Detect which cell encompasses the target text, then output its [x, y] center coordinate. 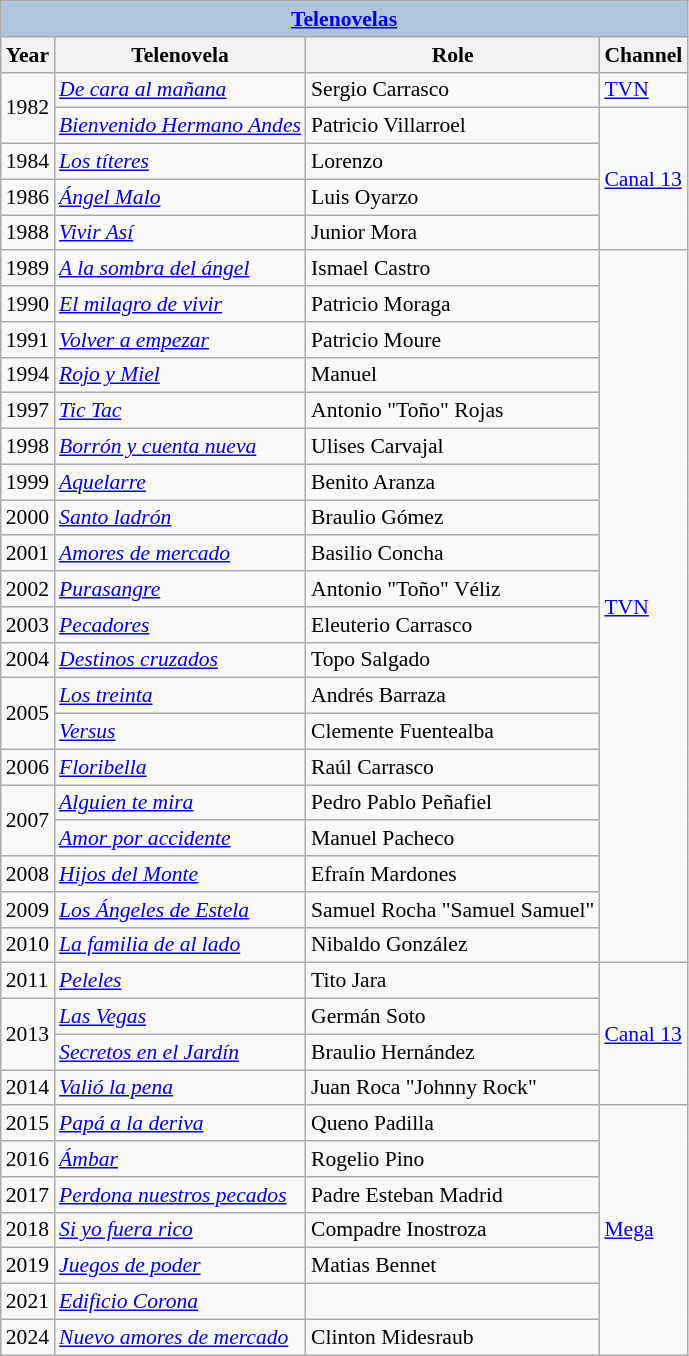
2009 [28, 910]
1986 [28, 197]
Telenovela [180, 55]
Telenovelas [344, 19]
1990 [28, 304]
Compadre Inostroza [452, 1230]
Amor por accidente [180, 839]
1999 [28, 482]
2001 [28, 554]
Ulises Carvajal [452, 447]
2007 [28, 820]
Bienvenido Hermano Andes [180, 126]
1994 [28, 375]
Matias Bennet [452, 1266]
Efraín Mardones [452, 874]
Volver a empezar [180, 340]
De cara al mañana [180, 90]
Sergio Carrasco [452, 90]
1991 [28, 340]
Hijos del Monte [180, 874]
Raúl Carrasco [452, 767]
Channel [643, 55]
Year [28, 55]
Los títeres [180, 162]
Amores de mercado [180, 554]
Borrón y cuenta nueva [180, 447]
Braulio Hernández [452, 1052]
1988 [28, 233]
2011 [28, 981]
2014 [28, 1088]
Los treinta [180, 696]
La familia de al lado [180, 945]
Ismael Castro [452, 269]
Secretos en el Jardín [180, 1052]
Nuevo amores de mercado [180, 1337]
Rogelio Pino [452, 1159]
2015 [28, 1124]
Alguien te mira [180, 803]
2002 [28, 589]
Role [452, 55]
2017 [28, 1195]
Peleles [180, 981]
2021 [28, 1302]
2008 [28, 874]
Antonio "Toño" Véliz [452, 589]
El milagro de vivir [180, 304]
2000 [28, 518]
Clemente Fuentealba [452, 732]
Tito Jara [452, 981]
Nibaldo González [452, 945]
Tic Tac [180, 411]
Perdona nuestros pecados [180, 1195]
2013 [28, 1034]
Germán Soto [452, 1017]
Mega [643, 1230]
Samuel Rocha "Samuel Samuel" [452, 910]
Edificio Corona [180, 1302]
Queno Padilla [452, 1124]
Braulio Gómez [452, 518]
Destinos cruzados [180, 660]
Patricio Villarroel [452, 126]
Benito Aranza [452, 482]
Juegos de poder [180, 1266]
Ámbar [180, 1159]
Purasangre [180, 589]
Las Vegas [180, 1017]
Rojo y Miel [180, 375]
1997 [28, 411]
1989 [28, 269]
1998 [28, 447]
Si yo fuera rico [180, 1230]
Vivir Así [180, 233]
Los Ángeles de Estela [180, 910]
2004 [28, 660]
2005 [28, 714]
Antonio "Toño" Rojas [452, 411]
Valió la pena [180, 1088]
Clinton Midesraub [452, 1337]
Aquelarre [180, 482]
2006 [28, 767]
Andrés Barraza [452, 696]
2010 [28, 945]
Luis Oyarzo [452, 197]
Lorenzo [452, 162]
2018 [28, 1230]
Eleuterio Carrasco [452, 625]
Basilio Concha [452, 554]
Manuel [452, 375]
Santo ladrón [180, 518]
Topo Salgado [452, 660]
Pedro Pablo Peñafiel [452, 803]
1982 [28, 108]
Padre Esteban Madrid [452, 1195]
Papá a la deriva [180, 1124]
2016 [28, 1159]
Juan Roca "Johnny Rock" [452, 1088]
2003 [28, 625]
Ángel Malo [180, 197]
Patricio Moure [452, 340]
Patricio Moraga [452, 304]
1984 [28, 162]
Junior Mora [452, 233]
A la sombra del ángel [180, 269]
Versus [180, 732]
Floribella [180, 767]
2019 [28, 1266]
Manuel Pacheco [452, 839]
Pecadores [180, 625]
2024 [28, 1337]
